Provide the [x, y] coordinate of the cell's center where the given text is located.  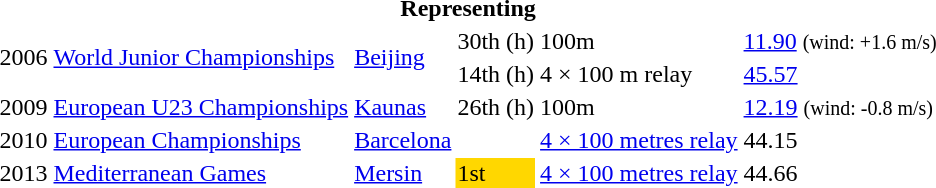
30th (h) [496, 41]
World Junior Championships [201, 58]
Kaunas [403, 107]
1st [496, 173]
European Championships [201, 140]
Mersin [403, 173]
14th (h) [496, 74]
Barcelona [403, 140]
European U23 Championships [201, 107]
Mediterranean Games [201, 173]
Beijing [403, 58]
26th (h) [496, 107]
4 × 100 m relay [639, 74]
